Pinpoint the cell where the given text exists, returning its [X, Y] midpoint coordinate. 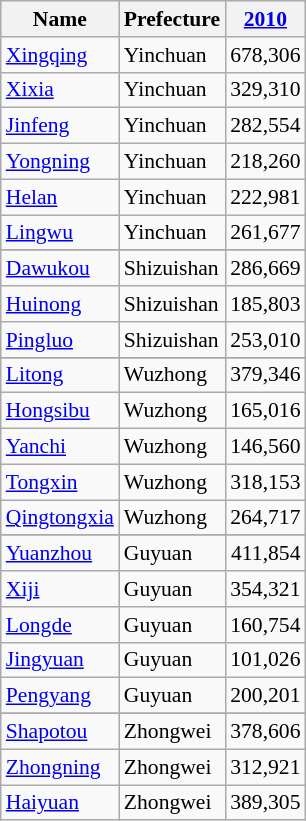
354,321 [265, 589]
185,803 [265, 304]
286,669 [265, 269]
282,554 [265, 126]
Helan [60, 197]
Yuanzhou [60, 554]
312,921 [265, 767]
253,010 [265, 340]
Qingtongxia [60, 518]
Jingyuan [60, 660]
329,310 [265, 90]
101,026 [265, 660]
222,981 [265, 197]
200,201 [265, 696]
Pingluo [60, 340]
Hongsibu [60, 411]
Tongxin [60, 482]
411,854 [265, 554]
389,305 [265, 803]
160,754 [265, 625]
378,606 [265, 732]
Prefecture [172, 19]
Xixia [60, 90]
146,560 [265, 447]
261,677 [265, 233]
Xingqing [60, 55]
Zhongning [60, 767]
Haiyuan [60, 803]
Xiji [60, 589]
Huinong [60, 304]
165,016 [265, 411]
Yongning [60, 162]
Pengyang [60, 696]
Shapotou [60, 732]
318,153 [265, 482]
Litong [60, 375]
2010 [265, 19]
264,717 [265, 518]
Yanchi [60, 447]
379,346 [265, 375]
Lingwu [60, 233]
218,260 [265, 162]
678,306 [265, 55]
Longde [60, 625]
Jinfeng [60, 126]
Dawukou [60, 269]
Name [60, 19]
